Return the [X, Y] coordinate for the center point of the cell that contains the specified text.  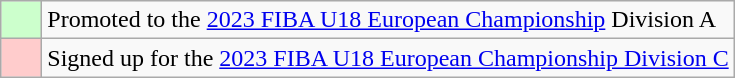
Signed up for the 2023 FIBA U18 European Championship Division C [388, 58]
Promoted to the 2023 FIBA U18 European Championship Division A [388, 20]
